Extract the [X, Y] coordinate from the center of the cell holding the provided text.  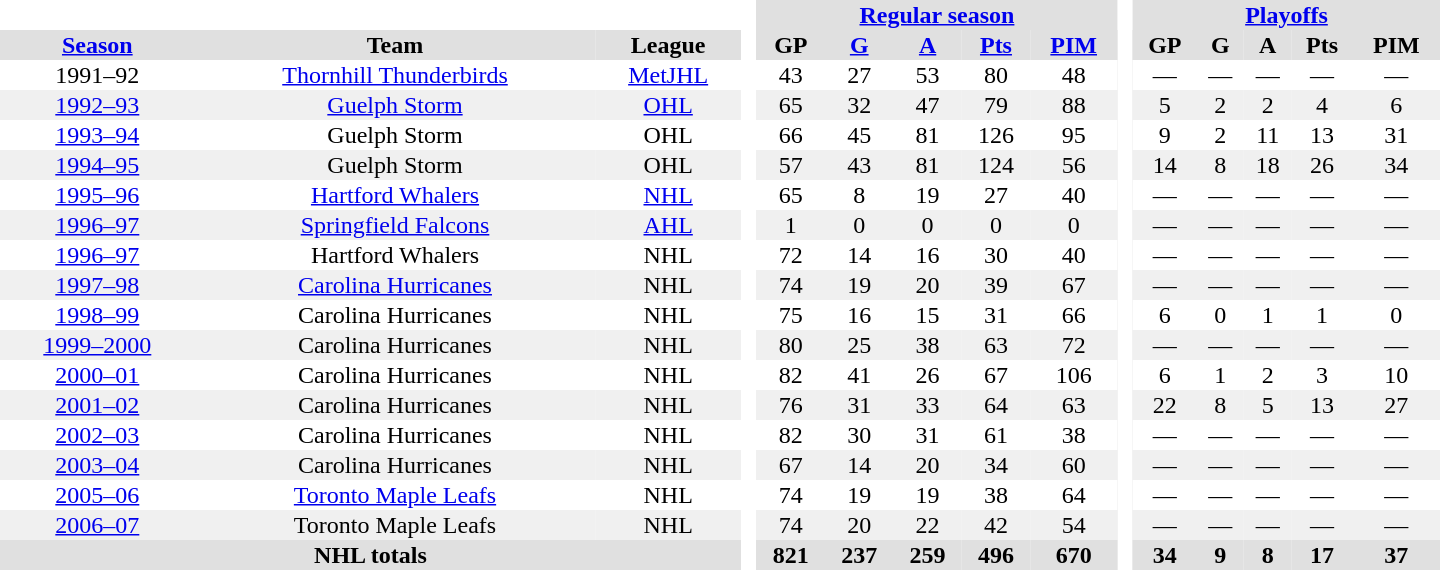
18 [1268, 165]
2003–04 [98, 465]
17 [1322, 555]
126 [996, 135]
45 [859, 135]
670 [1074, 555]
NHL totals [370, 555]
95 [1074, 135]
AHL [668, 225]
496 [996, 555]
2001–02 [98, 405]
1994–95 [98, 165]
124 [996, 165]
47 [927, 105]
1995–96 [98, 195]
32 [859, 105]
Regular season [938, 15]
2005–06 [98, 495]
1992–93 [98, 105]
56 [1074, 165]
41 [859, 375]
39 [996, 285]
54 [1074, 525]
4 [1322, 105]
3 [1322, 375]
259 [927, 555]
15 [927, 315]
79 [996, 105]
Season [98, 45]
Playoffs [1286, 15]
33 [927, 405]
10 [1396, 375]
42 [996, 525]
2006–07 [98, 525]
37 [1396, 555]
MetJHL [668, 75]
53 [927, 75]
106 [1074, 375]
1998–99 [98, 315]
48 [1074, 75]
61 [996, 435]
Team [396, 45]
237 [859, 555]
11 [1268, 135]
2002–03 [98, 435]
75 [791, 315]
1991–92 [98, 75]
60 [1074, 465]
76 [791, 405]
821 [791, 555]
25 [859, 345]
1993–94 [98, 135]
Springfield Falcons [396, 225]
57 [791, 165]
88 [1074, 105]
2000–01 [98, 375]
League [668, 45]
1997–98 [98, 285]
1999–2000 [98, 345]
Thornhill Thunderbirds [396, 75]
